Capture the cell that displays the provided text and extract its [x, y] central coordinate. 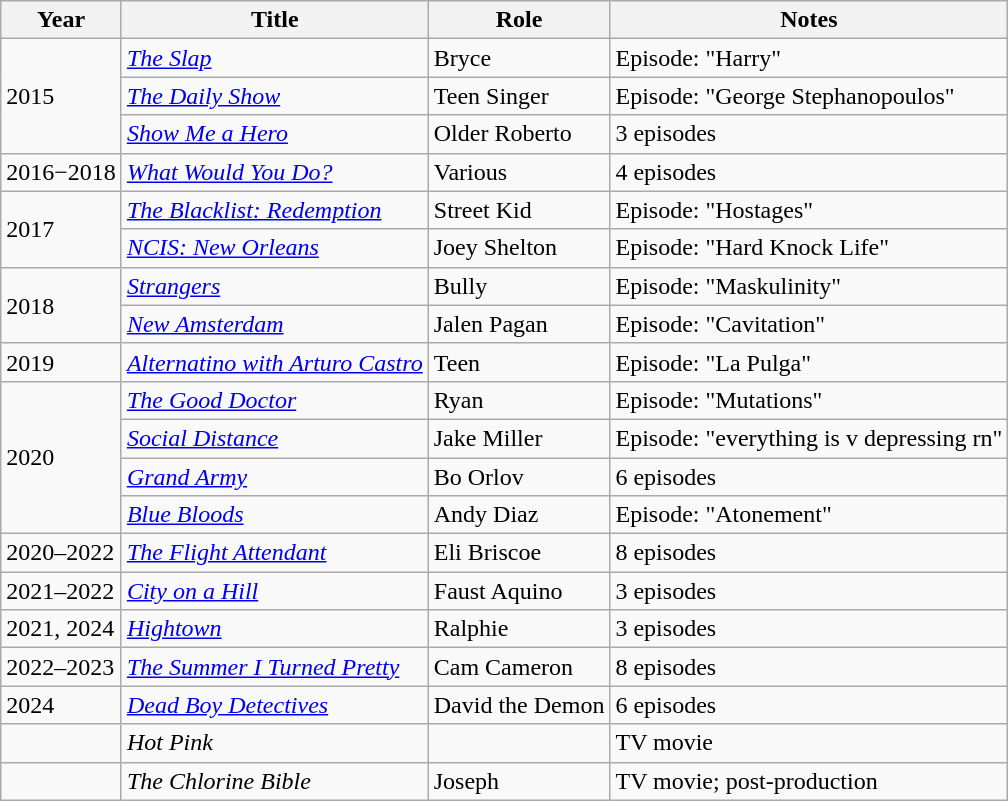
Show Me a Hero [274, 134]
2015 [62, 96]
What Would You Do? [274, 172]
Hot Pink [274, 743]
The Daily Show [274, 96]
New Amsterdam [274, 324]
NCIS: New Orleans [274, 248]
Blue Bloods [274, 515]
Episode: "Atonement" [809, 515]
TV movie [809, 743]
Role [519, 20]
The Chlorine Bible [274, 781]
The Good Doctor [274, 400]
Strangers [274, 286]
2018 [62, 305]
Grand Army [274, 477]
Episode: "everything is v depressing rn" [809, 438]
Andy Diaz [519, 515]
Notes [809, 20]
2022–2023 [62, 667]
Year [62, 20]
2021, 2024 [62, 629]
The Flight Attendant [274, 553]
Episode: "George Stephanopoulos" [809, 96]
Jalen Pagan [519, 324]
Ralphie [519, 629]
Episode: "Maskulinity" [809, 286]
Eli Briscoe [519, 553]
The Blacklist: Redemption [274, 210]
The Slap [274, 58]
Episode: "La Pulga" [809, 362]
Faust Aquino [519, 591]
2016−2018 [62, 172]
2020 [62, 457]
Cam Cameron [519, 667]
Dead Boy Detectives [274, 705]
The Summer I Turned Pretty [274, 667]
Episode: "Mutations" [809, 400]
Episode: "Harry" [809, 58]
Teen Singer [519, 96]
City on a Hill [274, 591]
Bryce [519, 58]
Bo Orlov [519, 477]
Episode: "Cavitation" [809, 324]
Jake Miller [519, 438]
Episode: "Hostages" [809, 210]
Older Roberto [519, 134]
Social Distance [274, 438]
Title [274, 20]
4 episodes [809, 172]
Alternatino with Arturo Castro [274, 362]
Hightown [274, 629]
2021–2022 [62, 591]
2024 [62, 705]
Joey Shelton [519, 248]
Bully [519, 286]
Teen [519, 362]
Joseph [519, 781]
2017 [62, 229]
TV movie; post-production [809, 781]
Street Kid [519, 210]
2019 [62, 362]
Episode: "Hard Knock Life" [809, 248]
Various [519, 172]
David the Demon [519, 705]
2020–2022 [62, 553]
Ryan [519, 400]
